Capture the cell that displays the provided text and extract its (X, Y) central coordinate. 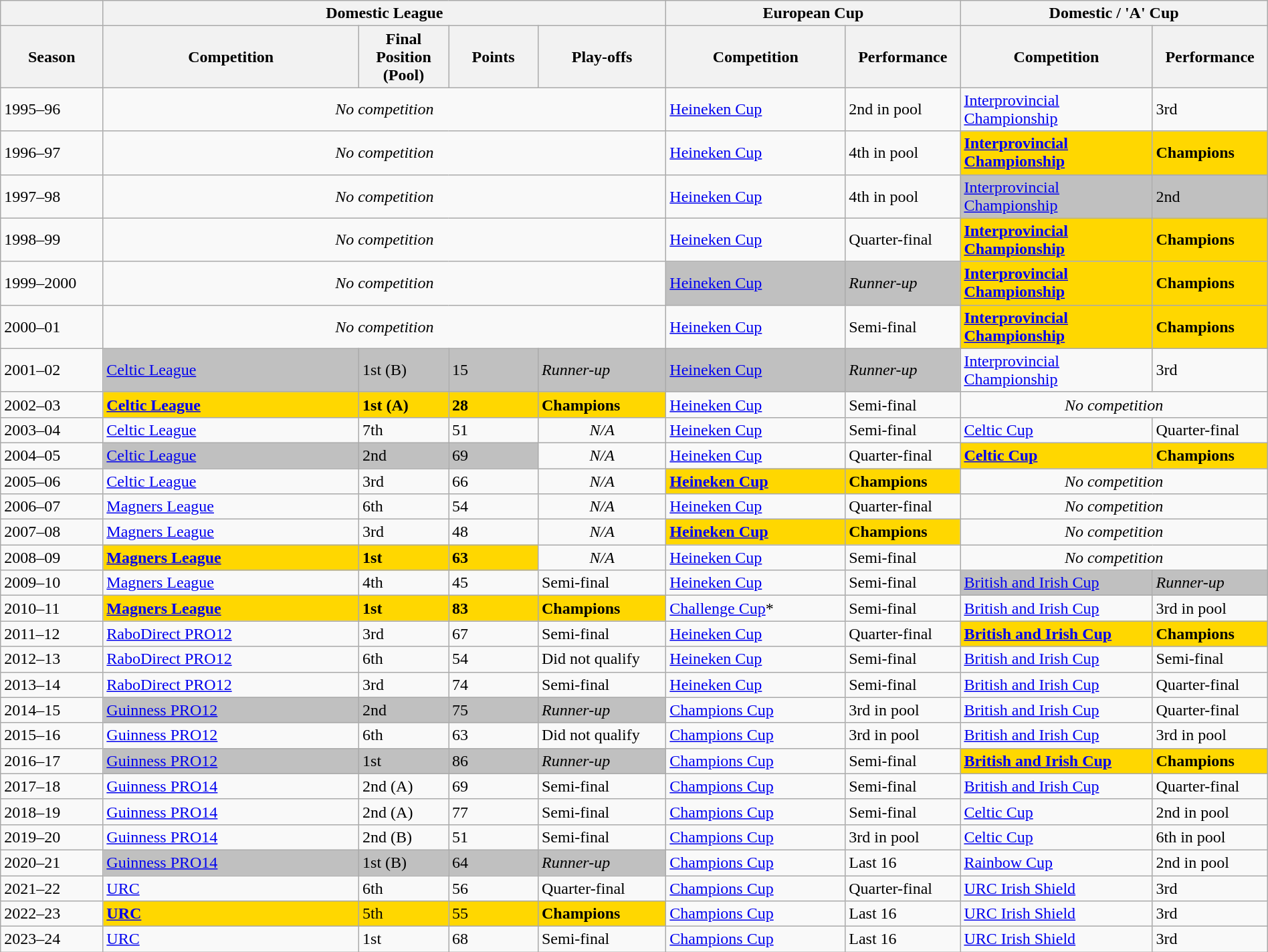
European Cup (813, 13)
1995–96 (52, 110)
2015–16 (52, 735)
1998–99 (52, 239)
Play-offs (602, 57)
1st (A) (404, 404)
2020–21 (52, 862)
2000–01 (52, 326)
74 (493, 685)
56 (493, 888)
2001–02 (52, 370)
2004–05 (52, 455)
2005–06 (52, 481)
2021–22 (52, 888)
2009–10 (52, 583)
1999–2000 (52, 283)
28 (493, 404)
2008–09 (52, 558)
2018–19 (52, 812)
2012–13 (52, 659)
45 (493, 583)
83 (493, 608)
48 (493, 532)
2017–18 (52, 786)
7th (404, 430)
Rainbow Cup (1057, 862)
64 (493, 862)
1997–98 (52, 197)
2011–12 (52, 634)
4th (404, 583)
77 (493, 812)
2022–23 (52, 914)
Season (52, 57)
66 (493, 481)
2002–03 (52, 404)
15 (493, 370)
75 (493, 710)
2003–04 (52, 430)
Challenge Cup* (756, 608)
2007–08 (52, 532)
2013–14 (52, 685)
68 (493, 939)
2019–20 (52, 837)
2006–07 (52, 507)
2016–17 (52, 761)
2014–15 (52, 710)
5th (404, 914)
67 (493, 634)
Domestic / 'A' Cup (1114, 13)
1996–97 (52, 152)
55 (493, 914)
2nd (B) (404, 837)
2023–24 (52, 939)
86 (493, 761)
Final Position (Pool) (404, 57)
Points (493, 57)
6th in pool (1210, 837)
Domestic League (385, 13)
2010–11 (52, 608)
